Return the (x, y) coordinate for the center point of the cell that contains the specified text.  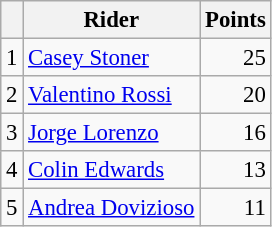
Rider (112, 20)
1 (12, 58)
11 (236, 208)
13 (236, 170)
25 (236, 58)
Points (236, 20)
4 (12, 170)
3 (12, 133)
2 (12, 95)
16 (236, 133)
5 (12, 208)
20 (236, 95)
Valentino Rossi (112, 95)
Jorge Lorenzo (112, 133)
Casey Stoner (112, 58)
Andrea Dovizioso (112, 208)
Colin Edwards (112, 170)
